Return [X, Y] of the center of cell containing provided text 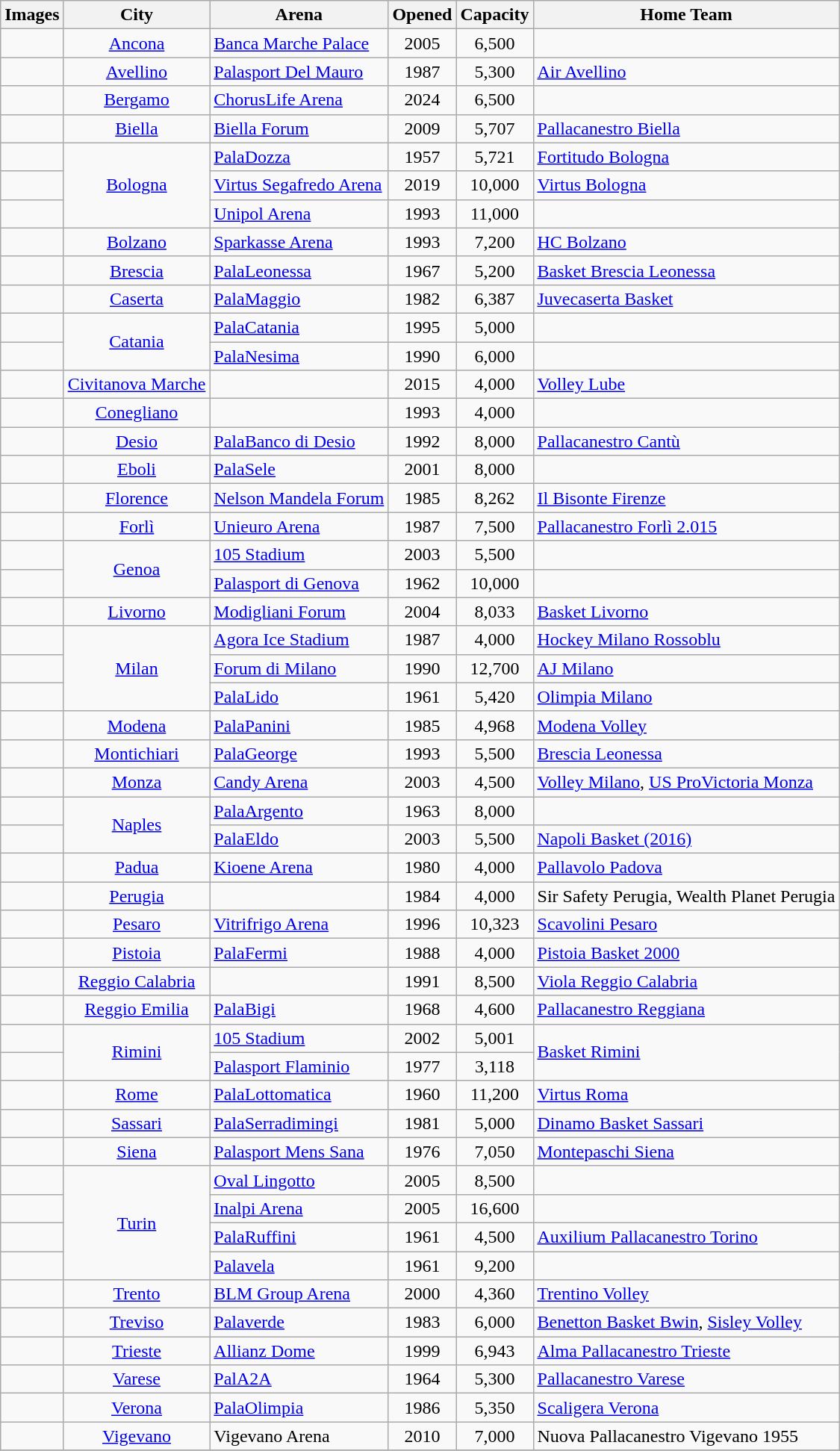
PalaRuffini [299, 1237]
Kioene Arena [299, 868]
PalaLottomatica [299, 1095]
Pallacanestro Forlì 2.015 [686, 526]
1983 [423, 1323]
Inalpi Arena [299, 1208]
PalaSerradimingi [299, 1123]
5,200 [494, 270]
PalaLido [299, 697]
7,200 [494, 242]
Sir Safety Perugia, Wealth Planet Perugia [686, 896]
Siena [137, 1152]
Hockey Milano Rossoblu [686, 640]
1995 [423, 327]
PalaNesima [299, 356]
1992 [423, 441]
4,968 [494, 725]
City [137, 15]
Air Avellino [686, 72]
2004 [423, 612]
1957 [423, 157]
1981 [423, 1123]
Alma Pallacanestro Trieste [686, 1351]
7,000 [494, 1436]
Pallavolo Padova [686, 868]
Eboli [137, 470]
Unieuro Arena [299, 526]
9,200 [494, 1266]
Capacity [494, 15]
Desio [137, 441]
Padua [137, 868]
PalaBanco di Desio [299, 441]
PalaOlimpia [299, 1408]
Basket Brescia Leonessa [686, 270]
HC Bolzano [686, 242]
1963 [423, 810]
Perugia [137, 896]
Sparkasse Arena [299, 242]
Trentino Volley [686, 1294]
Sassari [137, 1123]
PalaSele [299, 470]
Opened [423, 15]
AJ Milano [686, 668]
2015 [423, 385]
Pesaro [137, 925]
Florence [137, 498]
Nuova Pallacanestro Vigevano 1955 [686, 1436]
6,943 [494, 1351]
8,033 [494, 612]
Nelson Mandela Forum [299, 498]
Oval Lingotto [299, 1180]
16,600 [494, 1208]
1986 [423, 1408]
Verona [137, 1408]
1968 [423, 1010]
Varese [137, 1379]
PalaMaggio [299, 299]
Biella Forum [299, 128]
Home Team [686, 15]
Modigliani Forum [299, 612]
1996 [423, 925]
Volley Milano, US ProVictoria Monza [686, 782]
Livorno [137, 612]
PalaBigi [299, 1010]
5,001 [494, 1038]
Virtus Bologna [686, 185]
Monza [137, 782]
Allianz Dome [299, 1351]
Modena Volley [686, 725]
Genoa [137, 569]
7,050 [494, 1152]
1999 [423, 1351]
Images [32, 15]
Scavolini Pesaro [686, 925]
Viola Reggio Calabria [686, 981]
Trieste [137, 1351]
Palasport di Genova [299, 583]
PalaDozza [299, 157]
Palasport Del Mauro [299, 72]
Napoli Basket (2016) [686, 839]
1988 [423, 953]
Unipol Arena [299, 214]
2024 [423, 100]
BLM Group Arena [299, 1294]
Rimini [137, 1052]
Bologna [137, 185]
Trento [137, 1294]
Pallacanestro Cantù [686, 441]
PalaGeorge [299, 754]
Montichiari [137, 754]
Virtus Segafredo Arena [299, 185]
5,707 [494, 128]
Il Bisonte Firenze [686, 498]
Ancona [137, 43]
Biella [137, 128]
12,700 [494, 668]
5,420 [494, 697]
1962 [423, 583]
Montepaschi Siena [686, 1152]
PalaEldo [299, 839]
Catania [137, 341]
Modena [137, 725]
Agora Ice Stadium [299, 640]
Naples [137, 824]
PalaFermi [299, 953]
Basket Livorno [686, 612]
Auxilium Pallacanestro Torino [686, 1237]
1960 [423, 1095]
8,262 [494, 498]
PalaArgento [299, 810]
Vitrifrigo Arena [299, 925]
ChorusLife Arena [299, 100]
1984 [423, 896]
Pallacanestro Reggiana [686, 1010]
Brescia Leonessa [686, 754]
4,600 [494, 1010]
Dinamo Basket Sassari [686, 1123]
1980 [423, 868]
Volley Lube [686, 385]
PalaPanini [299, 725]
PalA2A [299, 1379]
Milan [137, 668]
Rome [137, 1095]
Turin [137, 1222]
Arena [299, 15]
Bergamo [137, 100]
Candy Arena [299, 782]
2019 [423, 185]
PalaCatania [299, 327]
Pistoia Basket 2000 [686, 953]
Palasport Mens Sana [299, 1152]
Scaligera Verona [686, 1408]
5,721 [494, 157]
6,387 [494, 299]
Reggio Calabria [137, 981]
Palaverde [299, 1323]
Virtus Roma [686, 1095]
Caserta [137, 299]
11,000 [494, 214]
Bolzano [137, 242]
10,323 [494, 925]
Olimpia Milano [686, 697]
Pallacanestro Varese [686, 1379]
Forlì [137, 526]
4,360 [494, 1294]
5,350 [494, 1408]
11,200 [494, 1095]
Vigevano [137, 1436]
Civitanova Marche [137, 385]
Fortitudo Bologna [686, 157]
3,118 [494, 1066]
Basket Rimini [686, 1052]
1964 [423, 1379]
Palasport Flaminio [299, 1066]
PalaLeonessa [299, 270]
Juvecaserta Basket [686, 299]
Banca Marche Palace [299, 43]
Palavela [299, 1266]
1977 [423, 1066]
1991 [423, 981]
1982 [423, 299]
1976 [423, 1152]
2000 [423, 1294]
Avellino [137, 72]
Reggio Emilia [137, 1010]
2009 [423, 128]
Pistoia [137, 953]
Brescia [137, 270]
1967 [423, 270]
Benetton Basket Bwin, Sisley Volley [686, 1323]
Treviso [137, 1323]
2010 [423, 1436]
2001 [423, 470]
Vigevano Arena [299, 1436]
2002 [423, 1038]
Pallacanestro Biella [686, 128]
7,500 [494, 526]
Forum di Milano [299, 668]
Conegliano [137, 413]
